Output the (x, y) coordinate of the center of the cell containing the given text.  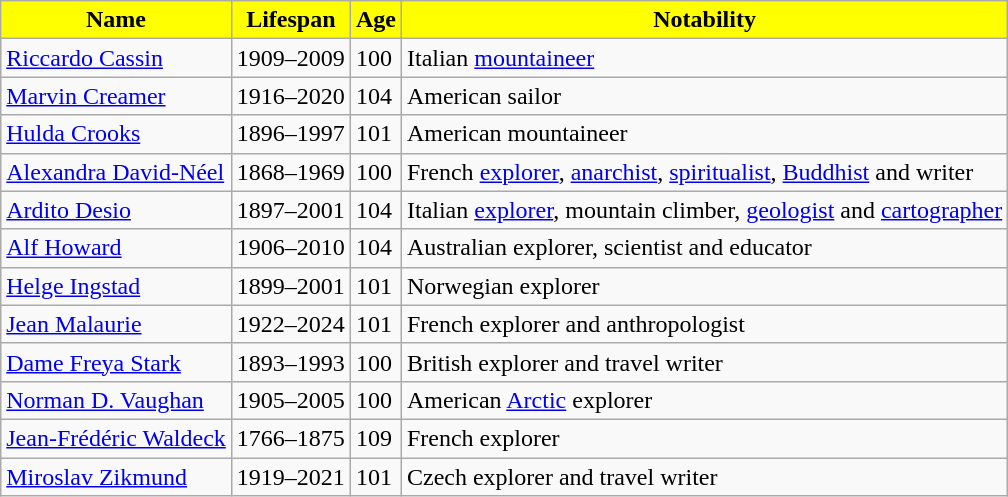
Australian explorer, scientist and educator (704, 248)
1906–2010 (290, 248)
Lifespan (290, 20)
Miroslav Zikmund (116, 477)
Name (116, 20)
French explorer and anthropologist (704, 324)
French explorer, anarchist, spiritualist, Buddhist and writer (704, 172)
1919–2021 (290, 477)
Jean-Frédéric Waldeck (116, 438)
American mountaineer (704, 134)
Ardito Desio (116, 210)
Czech explorer and travel writer (704, 477)
Marvin Creamer (116, 96)
American Arctic explorer (704, 400)
Norwegian explorer (704, 286)
1868–1969 (290, 172)
1766–1875 (290, 438)
1893–1993 (290, 362)
Alexandra David-Néel (116, 172)
1899–2001 (290, 286)
1905–2005 (290, 400)
Dame Freya Stark (116, 362)
Alf Howard (116, 248)
1922–2024 (290, 324)
Helge Ingstad (116, 286)
1896–1997 (290, 134)
Italian mountaineer (704, 58)
French explorer (704, 438)
Notability (704, 20)
Italian explorer, mountain climber, geologist and cartographer (704, 210)
Riccardo Cassin (116, 58)
Norman D. Vaughan (116, 400)
Hulda Crooks (116, 134)
109 (376, 438)
1916–2020 (290, 96)
1897–2001 (290, 210)
American sailor (704, 96)
Jean Malaurie (116, 324)
Age (376, 20)
1909–2009 (290, 58)
British explorer and travel writer (704, 362)
